Scan for the cell matching the given text and deliver its [X, Y] coordinate at center. 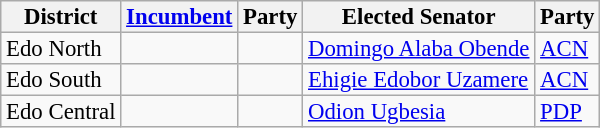
Elected Senator [419, 17]
Odion Ugbesia [419, 112]
Edo Central [61, 112]
Edo South [61, 80]
PDP [568, 112]
Edo North [61, 49]
District [61, 17]
Incumbent [180, 17]
Ehigie Edobor Uzamere [419, 80]
Domingo Alaba Obende [419, 49]
